Extract the [x, y] coordinate from the center of the cell holding the provided text.  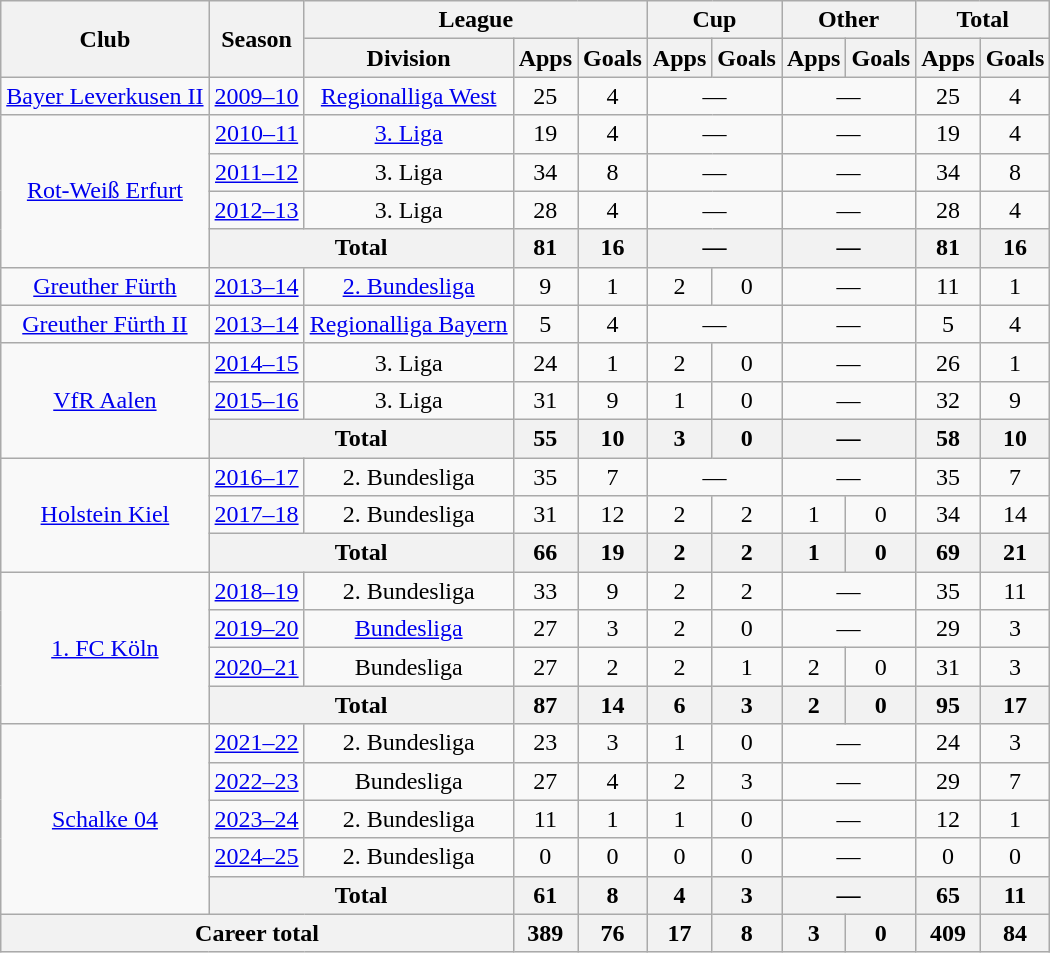
389 [545, 933]
2017–18 [256, 515]
1. FC Köln [105, 648]
Holstein Kiel [105, 515]
2010–11 [256, 134]
26 [948, 362]
Bayer Leverkusen II [105, 96]
2015–16 [256, 400]
Schalke 04 [105, 819]
2016–17 [256, 477]
Greuther Fürth [105, 286]
76 [613, 933]
2022–23 [256, 781]
Division [408, 58]
2023–24 [256, 819]
6 [679, 705]
65 [948, 895]
Regionalliga Bayern [408, 324]
2011–12 [256, 172]
2019–20 [256, 629]
2020–21 [256, 667]
409 [948, 933]
95 [948, 705]
Rot-Weiß Erfurt [105, 191]
55 [545, 438]
Career total [257, 933]
Greuther Fürth II [105, 324]
Cup [714, 20]
69 [948, 553]
2012–13 [256, 210]
2009–10 [256, 96]
58 [948, 438]
2021–22 [256, 743]
League [476, 20]
84 [1015, 933]
33 [545, 591]
21 [1015, 553]
61 [545, 895]
Regionalliga West [408, 96]
Season [256, 39]
2014–15 [256, 362]
VfR Aalen [105, 400]
23 [545, 743]
2018–19 [256, 591]
2024–25 [256, 857]
Club [105, 39]
32 [948, 400]
Other [849, 20]
66 [545, 553]
87 [545, 705]
